For the text-containing cell, return its midpoint in [x, y] coordinate format. 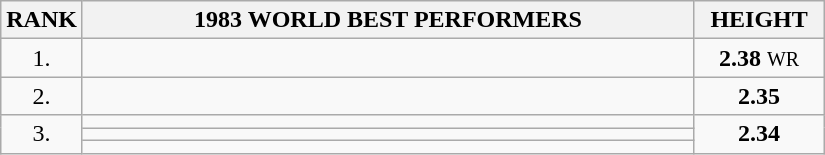
RANK [42, 20]
3. [42, 134]
2.35 [760, 96]
1. [42, 58]
HEIGHT [760, 20]
2. [42, 96]
2.34 [760, 134]
2.38 WR [760, 58]
1983 WORLD BEST PERFORMERS [388, 20]
